Provide the [X, Y] coordinate of the cell's center where the given text is located.  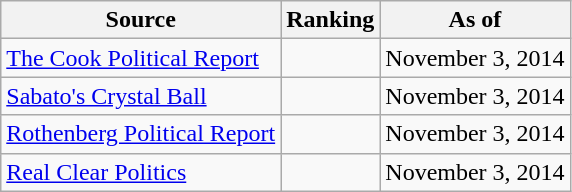
The Cook Political Report [141, 58]
Rothenberg Political Report [141, 134]
Source [141, 20]
Real Clear Politics [141, 172]
As of [475, 20]
Ranking [330, 20]
Sabato's Crystal Ball [141, 96]
